Return the (X, Y) coordinate for the center point of the cell that contains the specified text.  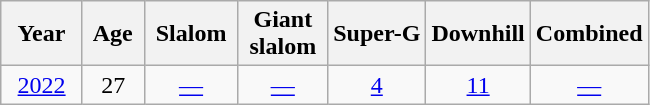
Downhill (478, 34)
Year (42, 34)
Slalom (191, 34)
11 (478, 85)
Giant slalom (283, 34)
Super-G (377, 34)
Age (113, 34)
Combined (589, 34)
4 (377, 85)
27 (113, 85)
2022 (42, 85)
